Determine the (X, Y) coordinate at the center of the cell enclosing the given text.  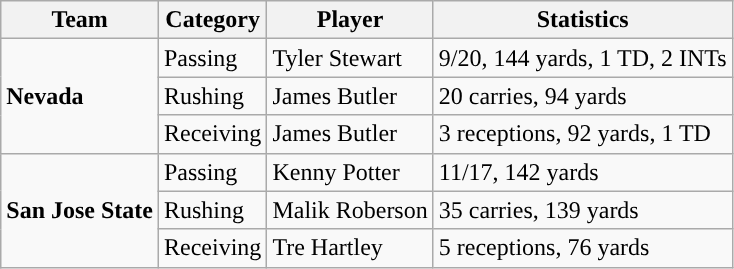
Team (80, 20)
Player (350, 20)
San Jose State (80, 210)
Kenny Potter (350, 172)
11/17, 142 yards (582, 172)
Tre Hartley (350, 248)
20 carries, 94 yards (582, 96)
Nevada (80, 96)
9/20, 144 yards, 1 TD, 2 INTs (582, 58)
3 receptions, 92 yards, 1 TD (582, 134)
35 carries, 139 yards (582, 210)
Malik Roberson (350, 210)
Tyler Stewart (350, 58)
5 receptions, 76 yards (582, 248)
Category (212, 20)
Statistics (582, 20)
